Output the (x, y) coordinate of the center of the cell containing the given text.  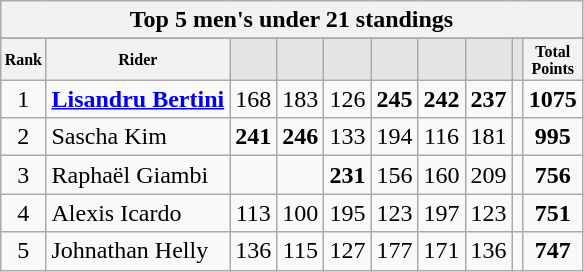
Alexis Icardo (138, 213)
231 (348, 175)
1075 (552, 99)
756 (552, 175)
209 (488, 175)
127 (348, 251)
1 (24, 99)
177 (394, 251)
747 (552, 251)
156 (394, 175)
Johnathan Helly (138, 251)
197 (442, 213)
Top 5 men's under 21 standings (292, 20)
Raphaël Giambi (138, 175)
245 (394, 99)
171 (442, 251)
2 (24, 137)
100 (300, 213)
Lisandru Bertini (138, 99)
751 (552, 213)
237 (488, 99)
995 (552, 137)
195 (348, 213)
3 (24, 175)
Rider (138, 60)
183 (300, 99)
133 (348, 137)
194 (394, 137)
TotalPoints (552, 60)
241 (254, 137)
126 (348, 99)
Sascha Kim (138, 137)
115 (300, 251)
Rank (24, 60)
168 (254, 99)
4 (24, 213)
242 (442, 99)
5 (24, 251)
113 (254, 213)
116 (442, 137)
181 (488, 137)
246 (300, 137)
160 (442, 175)
